Extract the [X, Y] coordinate from the center of the cell holding the provided text.  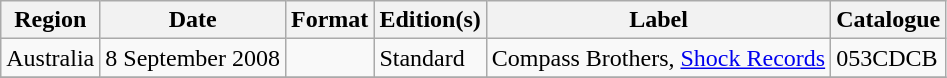
Catalogue [888, 20]
053CDCB [888, 58]
Compass Brothers, Shock Records [658, 58]
8 September 2008 [193, 58]
Australia [50, 58]
Label [658, 20]
Date [193, 20]
Edition(s) [430, 20]
Standard [430, 58]
Format [329, 20]
Region [50, 20]
